Scan for the cell matching the given text and deliver its (X, Y) coordinate at center. 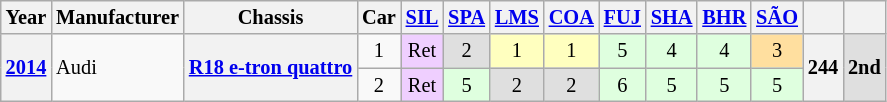
R18 e-tron quattro (270, 68)
244 (823, 68)
FUJ (622, 17)
Car (379, 17)
BHR (724, 17)
SIL (422, 17)
SPA (466, 17)
3 (777, 51)
Chassis (270, 17)
Year (26, 17)
SHA (672, 17)
Audi (118, 68)
2nd (864, 68)
6 (622, 85)
COA (572, 17)
Manufacturer (118, 17)
LMS (517, 17)
SÃO (777, 17)
2014 (26, 68)
